Scan for the cell matching the given text and deliver its [x, y] coordinate at center. 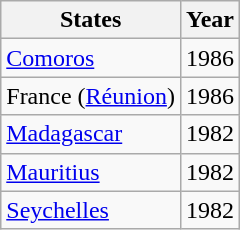
France (Réunion) [91, 96]
Comoros [91, 58]
Seychelles [91, 210]
Year [210, 20]
Mauritius [91, 172]
Madagascar [91, 134]
States [91, 20]
